Return (x, y) of the center of cell containing provided text 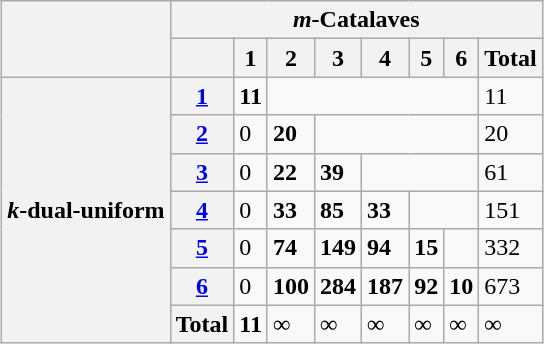
22 (290, 172)
151 (511, 210)
m-Catalaves (356, 20)
85 (338, 210)
673 (511, 286)
39 (338, 172)
92 (426, 286)
k-dual-uniform (86, 210)
149 (338, 248)
284 (338, 286)
332 (511, 248)
94 (386, 248)
74 (290, 248)
100 (290, 286)
187 (386, 286)
61 (511, 172)
10 (462, 286)
15 (426, 248)
